For the text-containing cell, return its midpoint in [x, y] coordinate format. 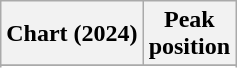
Peakposition [189, 34]
Chart (2024) [72, 34]
